Provide the (x, y) coordinate of the cell's center where the given text is located.  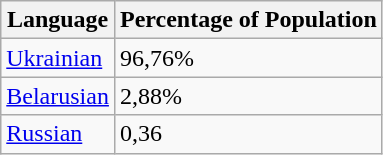
0,36 (248, 134)
2,88% (248, 96)
Ukrainian (58, 58)
Belarusian (58, 96)
Percentage of Population (248, 20)
Russian (58, 134)
96,76% (248, 58)
Language (58, 20)
